Capture the cell that displays the provided text and extract its (X, Y) central coordinate. 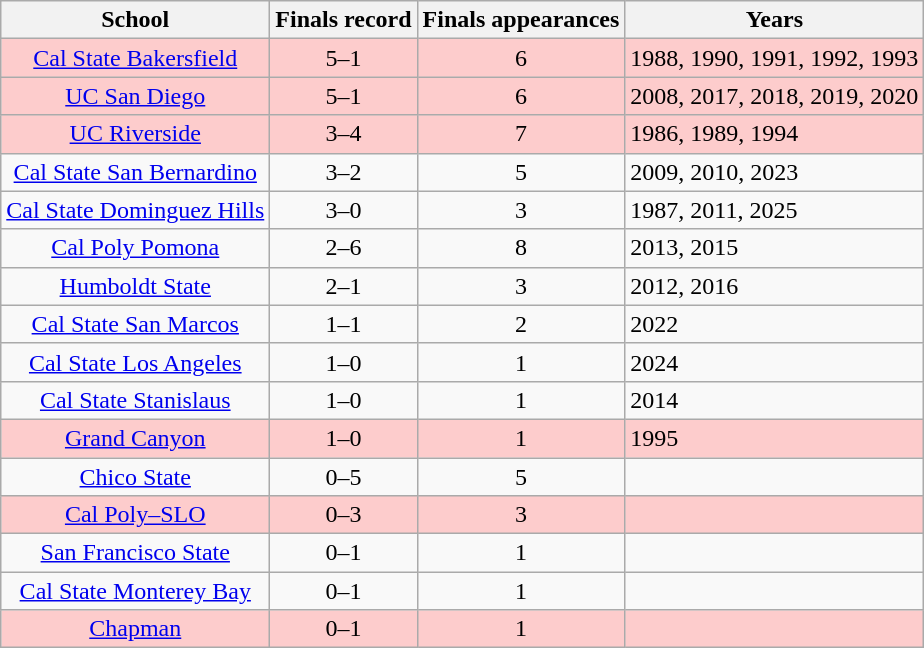
Humboldt State (136, 286)
2008, 2017, 2018, 2019, 2020 (774, 96)
School (136, 20)
2013, 2015 (774, 248)
Finals appearances (521, 20)
Cal Poly–SLO (136, 515)
2024 (774, 362)
Grand Canyon (136, 438)
Cal Poly Pomona (136, 248)
1995 (774, 438)
3–4 (344, 134)
2–6 (344, 248)
2 (521, 324)
1986, 1989, 1994 (774, 134)
1988, 1990, 1991, 1992, 1993 (774, 58)
Cal State San Marcos (136, 324)
2–1 (344, 286)
UC San Diego (136, 96)
San Francisco State (136, 553)
Chico State (136, 477)
1987, 2011, 2025 (774, 210)
1–1 (344, 324)
Cal State San Bernardino (136, 172)
3–2 (344, 172)
0–5 (344, 477)
Finals record (344, 20)
2014 (774, 400)
0–3 (344, 515)
Cal State Monterey Bay (136, 591)
Cal State Stanislaus (136, 400)
3–0 (344, 210)
2009, 2010, 2023 (774, 172)
7 (521, 134)
Chapman (136, 629)
8 (521, 248)
2022 (774, 324)
Cal State Dominguez Hills (136, 210)
Cal State Los Angeles (136, 362)
Cal State Bakersfield (136, 58)
Years (774, 20)
UC Riverside (136, 134)
2012, 2016 (774, 286)
